Return [X, Y] of the center of cell containing provided text 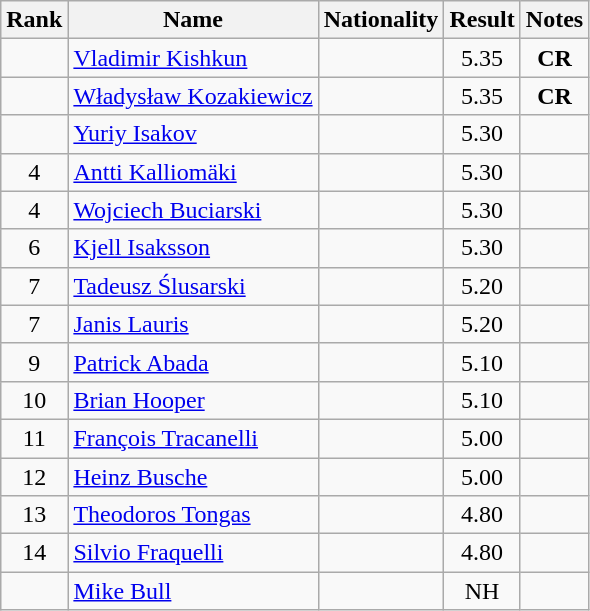
Kjell Isaksson [193, 248]
13 [34, 515]
Tadeusz Ślusarski [193, 286]
Nationality [381, 20]
Mike Bull [193, 591]
Name [193, 20]
6 [34, 248]
NH [482, 591]
Heinz Busche [193, 477]
10 [34, 400]
14 [34, 553]
Result [482, 20]
Notes [554, 20]
12 [34, 477]
9 [34, 362]
Patrick Abada [193, 362]
Władysław Kozakiewicz [193, 96]
Silvio Fraquelli [193, 553]
François Tracanelli [193, 438]
Janis Lauris [193, 324]
Brian Hooper [193, 400]
Theodoros Tongas [193, 515]
Rank [34, 20]
11 [34, 438]
Wojciech Buciarski [193, 210]
Vladimir Kishkun [193, 58]
Antti Kalliomäki [193, 172]
Yuriy Isakov [193, 134]
